Search for the cell housing the specified text and yield its (X, Y) center coordinate. 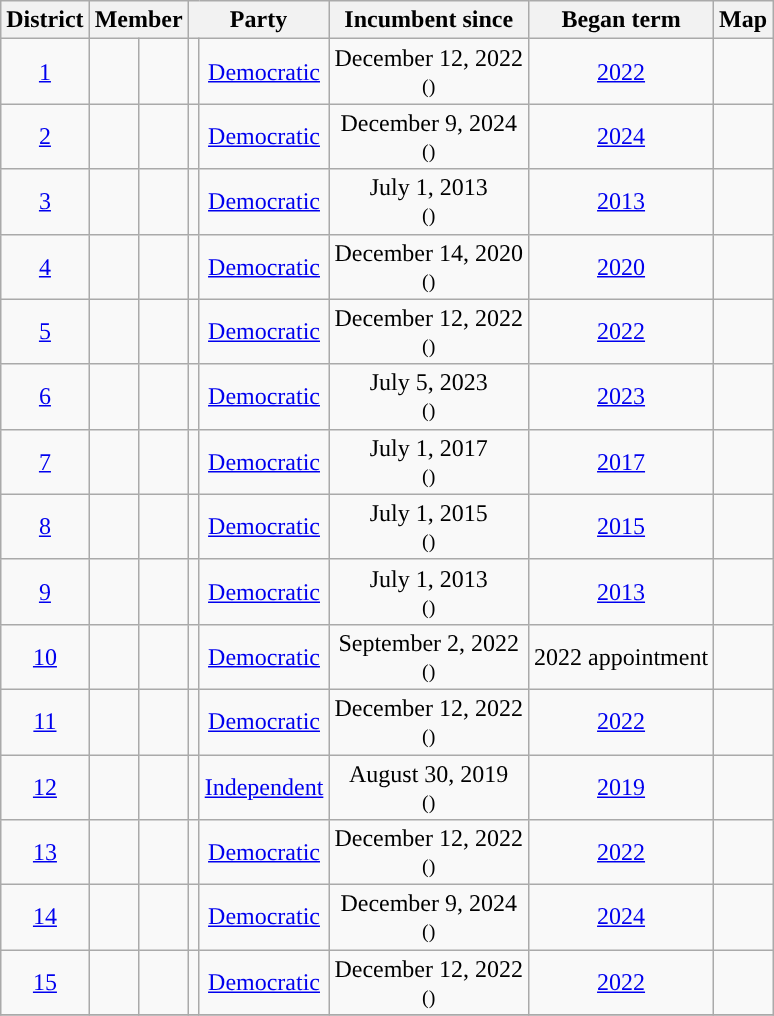
6 (45, 396)
September 2, 2022() (429, 656)
July 5, 2023 () (429, 396)
2017 (622, 462)
2022 appointment (622, 656)
11 (45, 722)
July 1, 2015() (429, 526)
July 1, 2013 () (429, 202)
9 (45, 592)
2020 (622, 266)
8 (45, 526)
Independent (264, 786)
2015 (622, 526)
5 (45, 332)
7 (45, 462)
10 (45, 656)
District (45, 20)
14 (45, 918)
4 (45, 266)
August 30, 2019() (429, 786)
Map (744, 20)
July 1, 2013() (429, 592)
Member (138, 20)
12 (45, 786)
13 (45, 852)
Began term (622, 20)
1 (45, 72)
December 9, 2024() (429, 918)
Incumbent since (429, 20)
December 9, 2024 () (429, 136)
December 14, 2020 () (429, 266)
2019 (622, 786)
3 (45, 202)
2023 (622, 396)
July 1, 2017() (429, 462)
Party (258, 20)
2 (45, 136)
15 (45, 982)
